Determine the (x, y) coordinate at the center of the cell enclosing the given text.  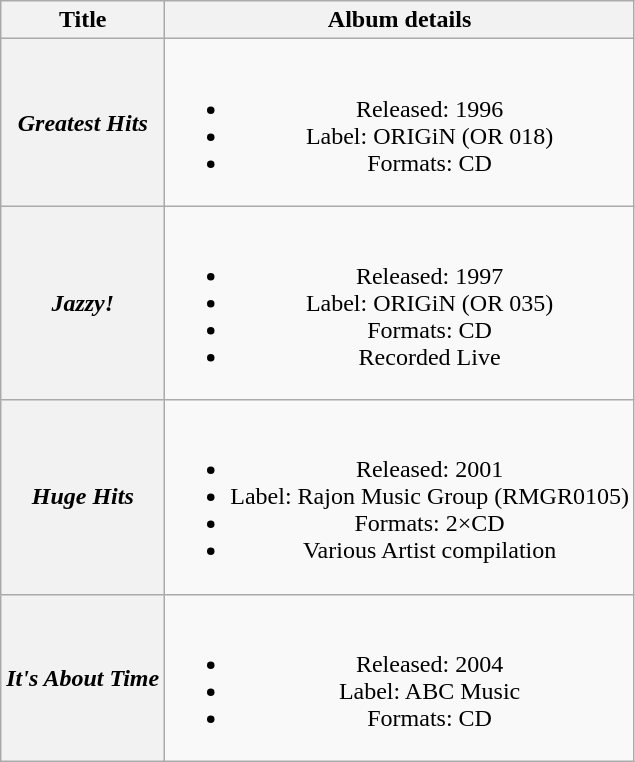
Album details (400, 20)
Greatest Hits (83, 122)
Title (83, 20)
Huge Hits (83, 497)
Released: 2004Label: ABC MusicFormats: CD (400, 678)
Released: 1997Label: ORIGiN (OR 035)Formats: CDRecorded Live (400, 303)
Released: 2001Label: Rajon Music Group (RMGR0105)Formats: 2×CDVarious Artist compilation (400, 497)
It's About Time (83, 678)
Jazzy! (83, 303)
Released: 1996Label: ORIGiN (OR 018)Formats: CD (400, 122)
